Scan for the cell matching the given text and deliver its (X, Y) coordinate at center. 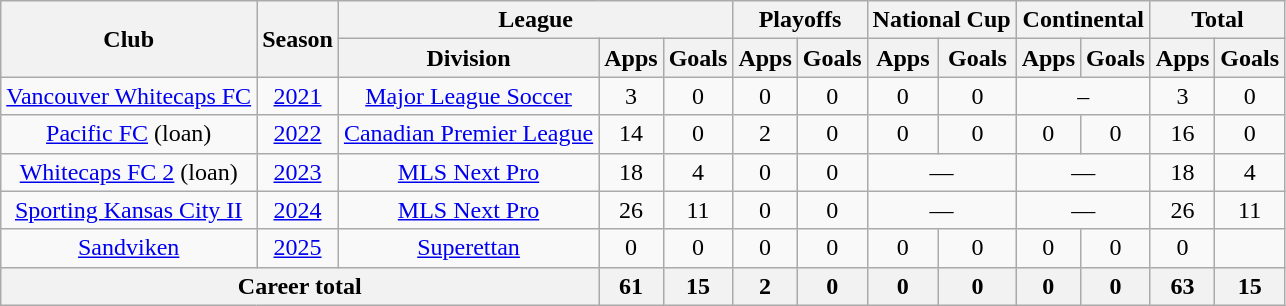
Pacific FC (loan) (129, 134)
16 (1182, 134)
Canadian Premier League (468, 134)
Sandviken (129, 248)
63 (1182, 286)
Club (129, 39)
2021 (298, 96)
Total (1217, 20)
Career total (300, 286)
National Cup (942, 20)
Whitecaps FC 2 (loan) (129, 172)
Major League Soccer (468, 96)
League (535, 20)
– (1083, 96)
Playoffs (800, 20)
Vancouver Whitecaps FC (129, 96)
Division (468, 58)
14 (631, 134)
Superettan (468, 248)
61 (631, 286)
Season (298, 39)
Continental (1083, 20)
2025 (298, 248)
2022 (298, 134)
Sporting Kansas City II (129, 210)
2023 (298, 172)
2024 (298, 210)
